Scan for the cell matching the given text and deliver its (x, y) coordinate at center. 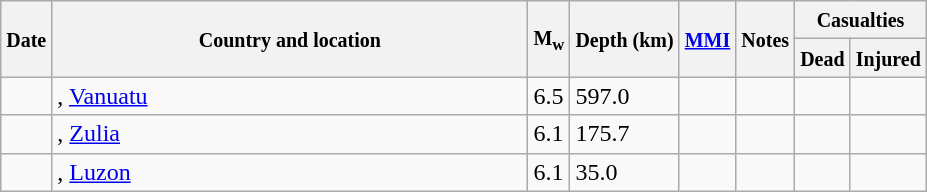
35.0 (624, 172)
Mw (549, 39)
597.0 (624, 96)
175.7 (624, 134)
Dead (823, 58)
, Zulia (290, 134)
Country and location (290, 39)
Casualties (861, 20)
Injured (888, 58)
MMI (708, 39)
Date (26, 39)
, Luzon (290, 172)
6.5 (549, 96)
Depth (km) (624, 39)
, Vanuatu (290, 96)
Notes (766, 39)
